Return the [x, y] coordinate for the center point of the cell that contains the specified text.  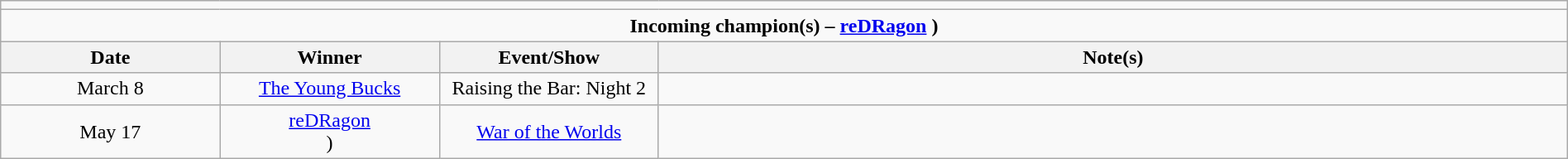
Raising the Bar: Night 2 [549, 89]
Event/Show [549, 57]
May 17 [111, 131]
The Young Bucks [329, 89]
reDRagon) [329, 131]
Note(s) [1113, 57]
Incoming champion(s) – reDRagon ) [784, 26]
March 8 [111, 89]
War of the Worlds [549, 131]
Winner [329, 57]
Date [111, 57]
